Return the (X, Y) coordinate for the center point of the cell that contains the specified text.  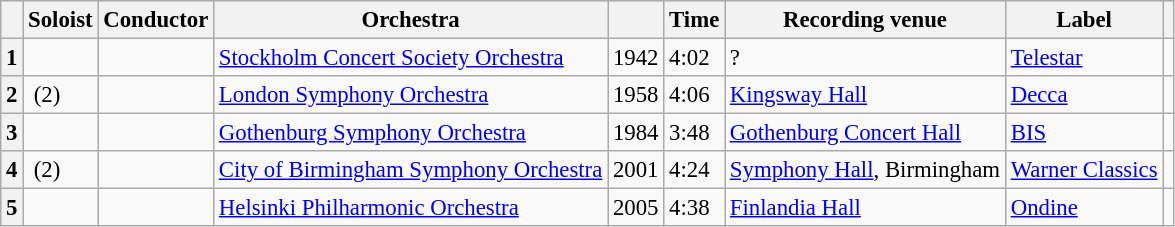
1958 (636, 95)
City of Birmingham Symphony Orchestra (411, 170)
5 (12, 208)
4:24 (694, 170)
Ondine (1084, 208)
London Symphony Orchestra (411, 95)
Conductor (156, 20)
4:38 (694, 208)
Decca (1084, 95)
Soloist (60, 20)
4:02 (694, 58)
1 (12, 58)
Finlandia Hall (866, 208)
Helsinki Philharmonic Orchestra (411, 208)
4:06 (694, 95)
Symphony Hall, Birmingham (866, 170)
3 (12, 133)
Gothenburg Symphony Orchestra (411, 133)
Gothenburg Concert Hall (866, 133)
Time (694, 20)
3:48 (694, 133)
1942 (636, 58)
2 (12, 95)
Orchestra (411, 20)
Kingsway Hall (866, 95)
BIS (1084, 133)
Telestar (1084, 58)
Stockholm Concert Society Orchestra (411, 58)
1984 (636, 133)
2001 (636, 170)
Warner Classics (1084, 170)
Label (1084, 20)
4 (12, 170)
Recording venue (866, 20)
2005 (636, 208)
? (866, 58)
